Determine the (X, Y) coordinate at the center of the cell enclosing the given text.  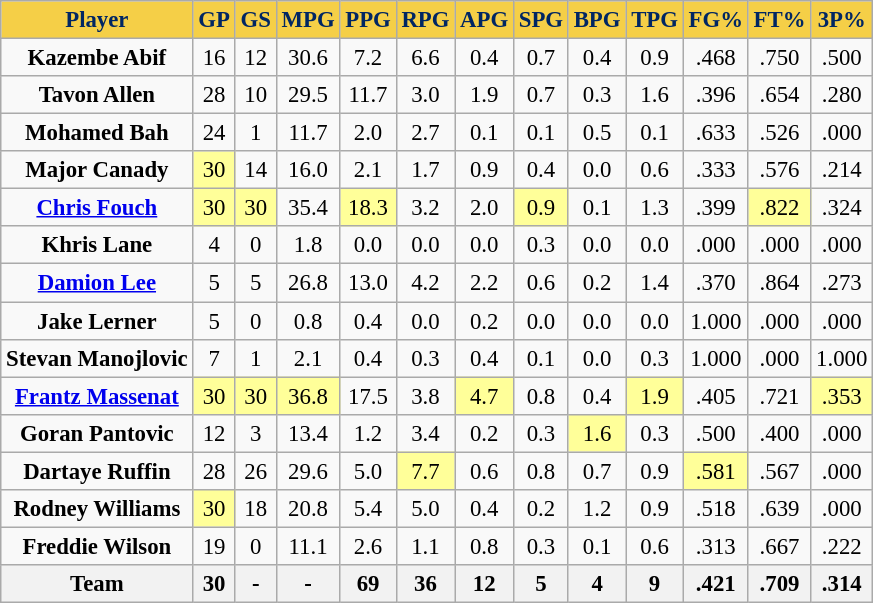
Jake Lerner (97, 321)
1.3 (654, 208)
.633 (716, 133)
29.5 (308, 95)
5.4 (368, 509)
3.4 (426, 433)
24 (214, 133)
BPG (596, 20)
Mohamed Bah (97, 133)
.273 (842, 283)
16 (214, 58)
FG% (716, 20)
.639 (780, 509)
13.4 (308, 433)
.313 (716, 546)
.400 (780, 433)
20.8 (308, 509)
.324 (842, 208)
PPG (368, 20)
17.5 (368, 396)
3 (256, 433)
Khris Lane (97, 245)
Freddie Wilson (97, 546)
36.8 (308, 396)
.721 (780, 396)
.333 (716, 170)
TPG (654, 20)
GP (214, 20)
Stevan Manojlovic (97, 358)
18 (256, 509)
7 (214, 358)
.576 (780, 170)
.581 (716, 471)
Chris Fouch (97, 208)
.222 (842, 546)
.280 (842, 95)
16.0 (308, 170)
Damion Lee (97, 283)
.526 (780, 133)
.370 (716, 283)
.399 (716, 208)
.353 (842, 396)
4.7 (484, 396)
Kazembe Abif (97, 58)
Dartaye Ruffin (97, 471)
Goran Pantovic (97, 433)
.667 (780, 546)
Player (97, 20)
GS (256, 20)
29.6 (308, 471)
Frantz Massenat (97, 396)
2.7 (426, 133)
0.5 (596, 133)
2.2 (484, 283)
14 (256, 170)
.405 (716, 396)
7.2 (368, 58)
.750 (780, 58)
Tavon Allen (97, 95)
SPG (540, 20)
2.6 (368, 546)
7.7 (426, 471)
.468 (716, 58)
.396 (716, 95)
.864 (780, 283)
MPG (308, 20)
30.6 (308, 58)
3.2 (426, 208)
Rodney Williams (97, 509)
26.8 (308, 283)
.709 (780, 584)
.654 (780, 95)
1.4 (654, 283)
RPG (426, 20)
.518 (716, 509)
1.7 (426, 170)
36 (426, 584)
4.2 (426, 283)
69 (368, 584)
.567 (780, 471)
.314 (842, 584)
Team (97, 584)
3.8 (426, 396)
.214 (842, 170)
.421 (716, 584)
1.1 (426, 546)
35.4 (308, 208)
9 (654, 584)
13.0 (368, 283)
10 (256, 95)
FT% (780, 20)
11.1 (308, 546)
26 (256, 471)
6.6 (426, 58)
18.3 (368, 208)
1.8 (308, 245)
3P% (842, 20)
3.0 (426, 95)
APG (484, 20)
.822 (780, 208)
19 (214, 546)
Major Canady (97, 170)
